Scan for the cell matching the given text and deliver its [X, Y] coordinate at center. 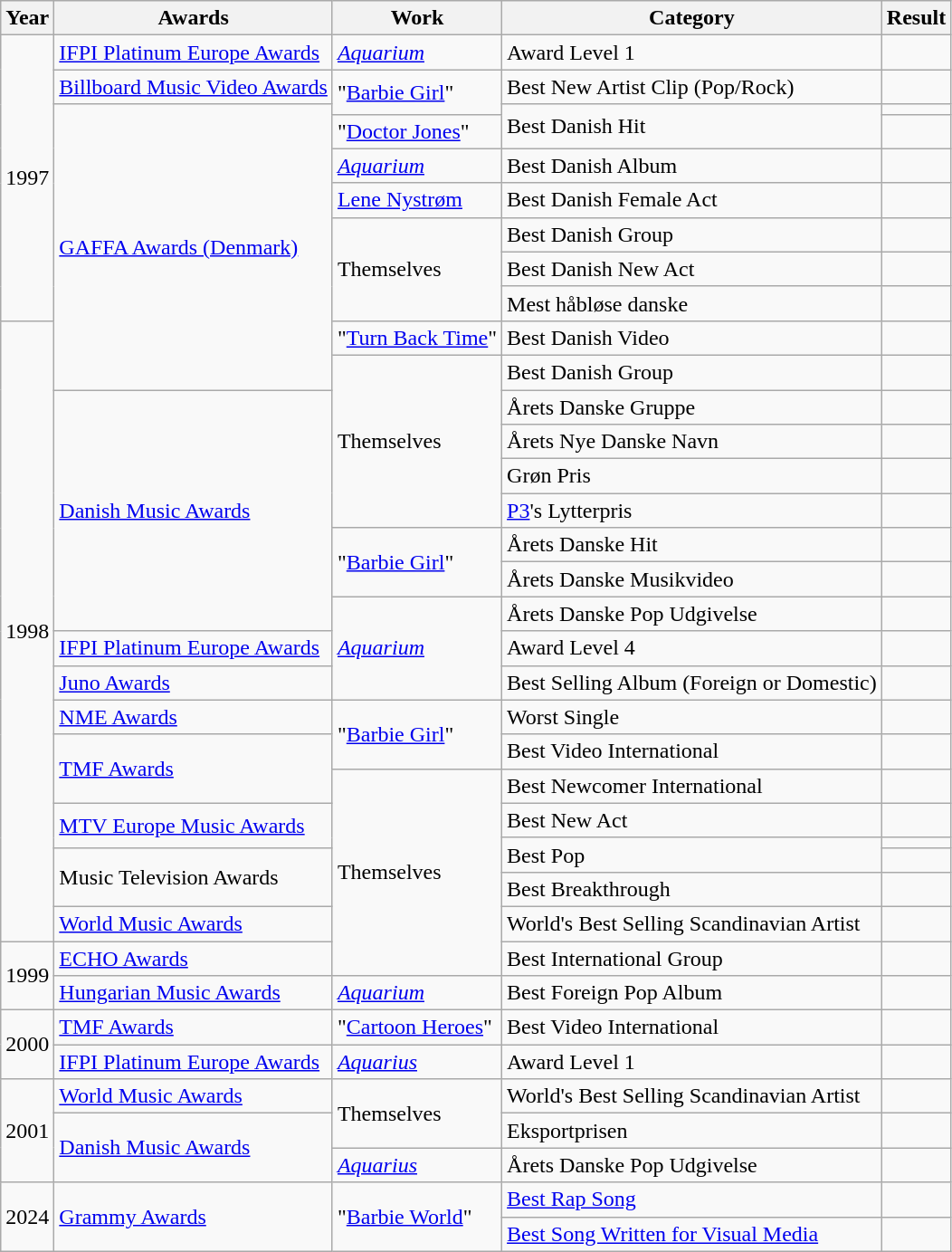
P3's Lytterpris [692, 511]
MTV Europe Music Awards [194, 826]
Årets Danske Hit [692, 545]
Best Selling Album (Foreign or Domestic) [692, 683]
1998 [27, 630]
Hungarian Music Awards [194, 993]
Best Pop [692, 855]
1999 [27, 976]
Result [916, 18]
2001 [27, 1131]
Mest håbløse danske [692, 303]
Music Television Awards [194, 876]
Årets Danske Gruppe [692, 406]
Best New Artist Clip (Pop/Rock) [692, 87]
Year [27, 18]
Best Foreign Pop Album [692, 993]
Årets Danske Musikvideo [692, 579]
2024 [27, 1217]
"Turn Back Time" [416, 338]
"Doctor Jones" [416, 131]
Best New Act [692, 820]
"Cartoon Heroes" [416, 1027]
Award Level 4 [692, 648]
Worst Single [692, 717]
Work [416, 18]
Best Newcomer International [692, 786]
Årets Nye Danske Navn [692, 442]
Best Rap Song [692, 1199]
Billboard Music Video Awards [194, 87]
1997 [27, 178]
Best Danish Hit [692, 127]
Category [692, 18]
Awards [194, 18]
Eksportprisen [692, 1131]
Best International Group [692, 959]
"Barbie World" [416, 1217]
Grammy Awards [194, 1217]
Lene Nystrøm [416, 200]
Best Danish Female Act [692, 200]
Grøn Pris [692, 476]
ECHO Awards [194, 959]
Best Danish Album [692, 166]
GAFFA Awards (Denmark) [194, 247]
Best Danish New Act [692, 269]
NME Awards [194, 717]
2000 [27, 1045]
Juno Awards [194, 683]
Best Danish Video [692, 338]
Best Breakthrough [692, 889]
Best Song Written for Visual Media [692, 1234]
